Return the (X, Y) coordinate for the center point of the cell that contains the specified text.  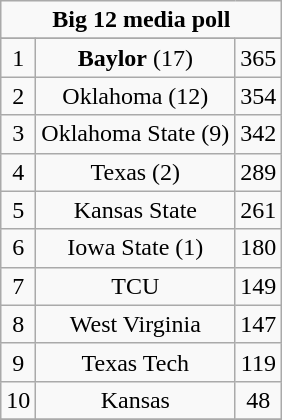
354 (258, 96)
149 (258, 286)
Texas Tech (136, 362)
261 (258, 210)
West Virginia (136, 324)
119 (258, 362)
48 (258, 400)
Kansas (136, 400)
10 (18, 400)
Kansas State (136, 210)
4 (18, 172)
147 (258, 324)
9 (18, 362)
180 (258, 248)
289 (258, 172)
1 (18, 58)
Oklahoma State (9) (136, 134)
7 (18, 286)
TCU (136, 286)
365 (258, 58)
2 (18, 96)
Oklahoma (12) (136, 96)
Big 12 media poll (142, 20)
342 (258, 134)
6 (18, 248)
3 (18, 134)
Iowa State (1) (136, 248)
8 (18, 324)
Baylor (17) (136, 58)
5 (18, 210)
Texas (2) (136, 172)
